For the text-containing cell, return its midpoint in (X, Y) coordinate format. 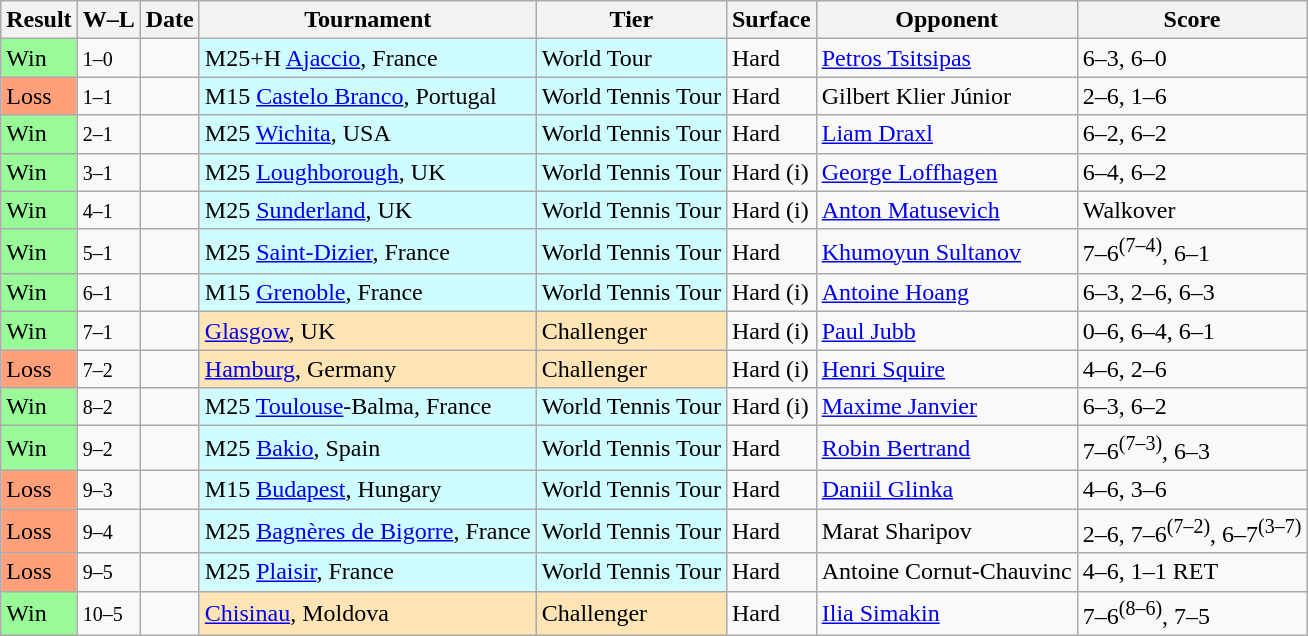
6–3, 6–2 (1192, 407)
4–6, 1–1 RET (1192, 572)
Henri Squire (946, 369)
Surface (771, 20)
8–2 (108, 407)
4–6, 2–6 (1192, 369)
M25 Bakio, Spain (368, 448)
7–6(7–3), 6–3 (1192, 448)
Liam Draxl (946, 134)
Maxime Janvier (946, 407)
Tournament (368, 20)
M25 Saint-Dizier, France (368, 252)
M25 Plaisir, France (368, 572)
7–2 (108, 369)
6–3, 6–0 (1192, 58)
Daniil Glinka (946, 489)
Gilbert Klier Júnior (946, 96)
6–3, 2–6, 6–3 (1192, 293)
9–4 (108, 532)
3–1 (108, 172)
Antoine Cornut-Chauvinc (946, 572)
M25+H Ajaccio, France (368, 58)
M25 Toulouse-Balma, France (368, 407)
M15 Grenoble, France (368, 293)
W–L (108, 20)
6–1 (108, 293)
Khumoyun Sultanov (946, 252)
Date (170, 20)
6–2, 6–2 (1192, 134)
M15 Castelo Branco, Portugal (368, 96)
Score (1192, 20)
Petros Tsitsipas (946, 58)
7–6(8–6), 7–5 (1192, 614)
Tier (631, 20)
7–6(7–4), 6–1 (1192, 252)
4–6, 3–6 (1192, 489)
4–1 (108, 210)
Walkover (1192, 210)
Marat Sharipov (946, 532)
M15 Budapest, Hungary (368, 489)
Robin Bertrand (946, 448)
2–6, 1–6 (1192, 96)
Chisinau, Moldova (368, 614)
Hamburg, Germany (368, 369)
7–1 (108, 331)
George Loffhagen (946, 172)
0–6, 6–4, 6–1 (1192, 331)
Anton Matusevich (946, 210)
9–2 (108, 448)
M25 Sunderland, UK (368, 210)
Paul Jubb (946, 331)
World Tour (631, 58)
Ilia Simakin (946, 614)
9–3 (108, 489)
1–1 (108, 96)
2–1 (108, 134)
Result (39, 20)
6–4, 6–2 (1192, 172)
M25 Wichita, USA (368, 134)
Glasgow, UK (368, 331)
Antoine Hoang (946, 293)
Opponent (946, 20)
M25 Loughborough, UK (368, 172)
2–6, 7–6(7–2), 6–7(3–7) (1192, 532)
9–5 (108, 572)
M25 Bagnères de Bigorre, France (368, 532)
10–5 (108, 614)
5–1 (108, 252)
1–0 (108, 58)
